Locate the cell with the specified text and output its (x, y) center coordinate. 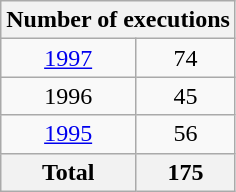
74 (186, 58)
1996 (68, 96)
1995 (68, 134)
56 (186, 134)
45 (186, 96)
1997 (68, 58)
Total (68, 172)
175 (186, 172)
Number of executions (118, 20)
